Find where the given text appears and provide that cell's center as [X, Y] coordinate. 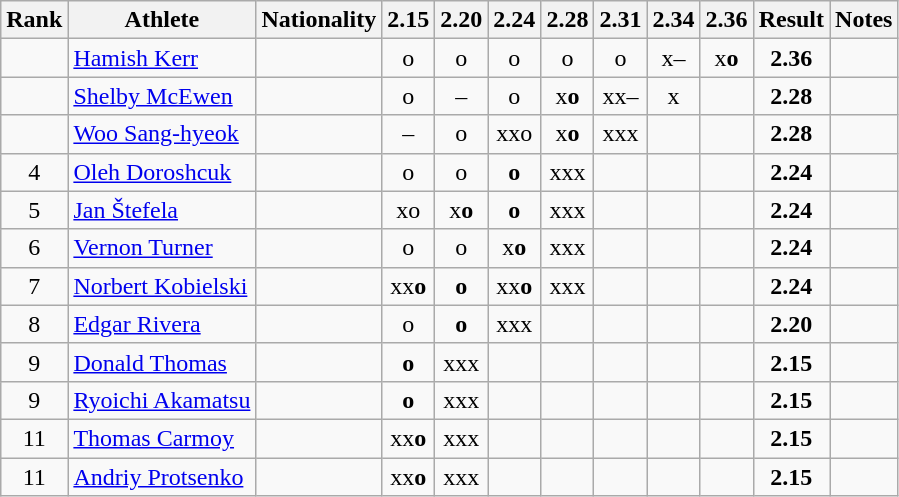
2.34 [674, 20]
Andriy Protsenko [162, 477]
7 [34, 286]
Athlete [162, 20]
2.31 [620, 20]
5 [34, 210]
Vernon Turner [162, 248]
Woo Sang-hyeok [162, 134]
Hamish Kerr [162, 58]
xx– [620, 96]
Ryoichi Akamatsu [162, 400]
Oleh Doroshcuk [162, 172]
Thomas Carmoy [162, 438]
x [674, 96]
x– [674, 58]
4 [34, 172]
Edgar Rivera [162, 324]
Rank [34, 20]
Shelby McEwen [162, 96]
8 [34, 324]
Norbert Kobielski [162, 286]
Notes [864, 20]
Nationality [319, 20]
Jan Štefela [162, 210]
6 [34, 248]
Result [791, 20]
Donald Thomas [162, 362]
